Scan for the cell matching the given text and deliver its [x, y] coordinate at center. 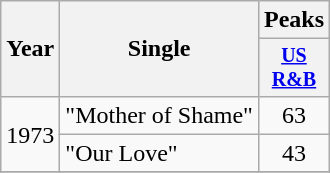
1973 [30, 134]
Year [30, 49]
Single [160, 49]
63 [294, 115]
Peaks [294, 20]
"Our Love" [160, 153]
USR&B [294, 68]
"Mother of Shame" [160, 115]
43 [294, 153]
